Output the [x, y] coordinate of the center of the cell containing the given text.  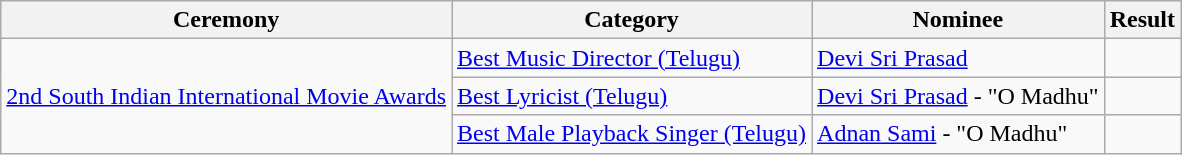
Adnan Sami - "O Madhu" [958, 134]
Nominee [958, 20]
2nd South Indian International Movie Awards [226, 96]
Ceremony [226, 20]
Result [1142, 20]
Devi Sri Prasad - "O Madhu" [958, 96]
Devi Sri Prasad [958, 58]
Category [632, 20]
Best Lyricist (Telugu) [632, 96]
Best Music Director (Telugu) [632, 58]
Best Male Playback Singer (Telugu) [632, 134]
